Capture the cell that displays the provided text and extract its [X, Y] central coordinate. 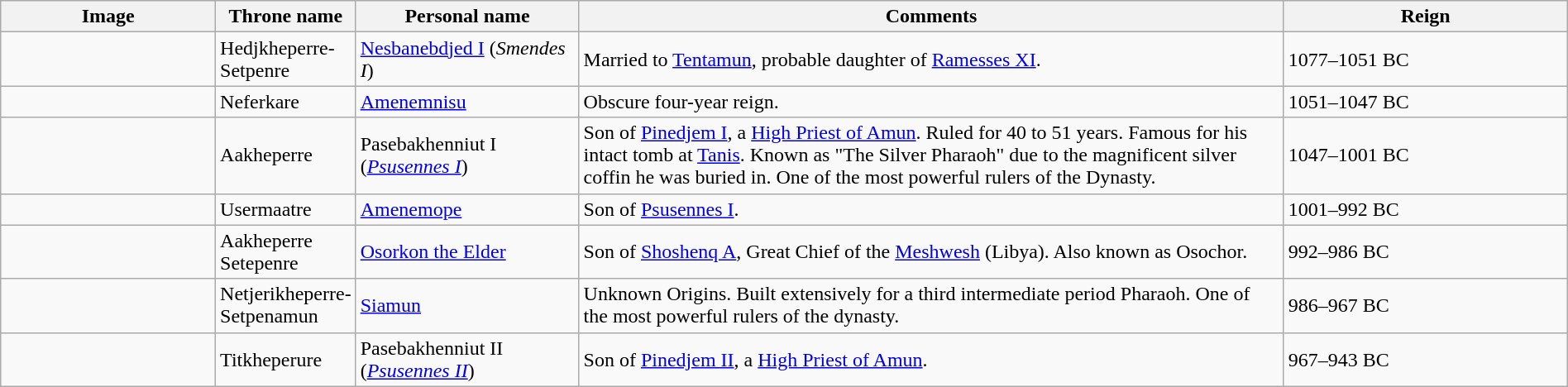
Son of Psusennes I. [931, 209]
Throne name [286, 17]
Amenemope [467, 209]
Reign [1426, 17]
Osorkon the Elder [467, 251]
Comments [931, 17]
Personal name [467, 17]
967–943 BC [1426, 359]
986–967 BC [1426, 306]
1001–992 BC [1426, 209]
Married to Tentamun, probable daughter of Ramesses XI. [931, 60]
Nesbanebdjed I (Smendes I) [467, 60]
Image [108, 17]
992–986 BC [1426, 251]
Usermaatre [286, 209]
1047–1001 BC [1426, 155]
Hedjkheperre-Setpenre [286, 60]
Amenemnisu [467, 102]
Pasebakhenniut I (Psusennes I) [467, 155]
Obscure four-year reign. [931, 102]
Titkheperure [286, 359]
Aakheperre Setepenre [286, 251]
Pasebakhenniut II (Psusennes II) [467, 359]
Siamun [467, 306]
Unknown Origins. Built extensively for a third intermediate period Pharaoh. One of the most powerful rulers of the dynasty. [931, 306]
Neferkare [286, 102]
Netjerikheperre-Setpenamun [286, 306]
Son of Shoshenq A, Great Chief of the Meshwesh (Libya). Also known as Osochor. [931, 251]
Aakheperre [286, 155]
1051–1047 BC [1426, 102]
Son of Pinedjem II, a High Priest of Amun. [931, 359]
1077–1051 BC [1426, 60]
